Pinpoint the cell where the given text exists, returning its [x, y] midpoint coordinate. 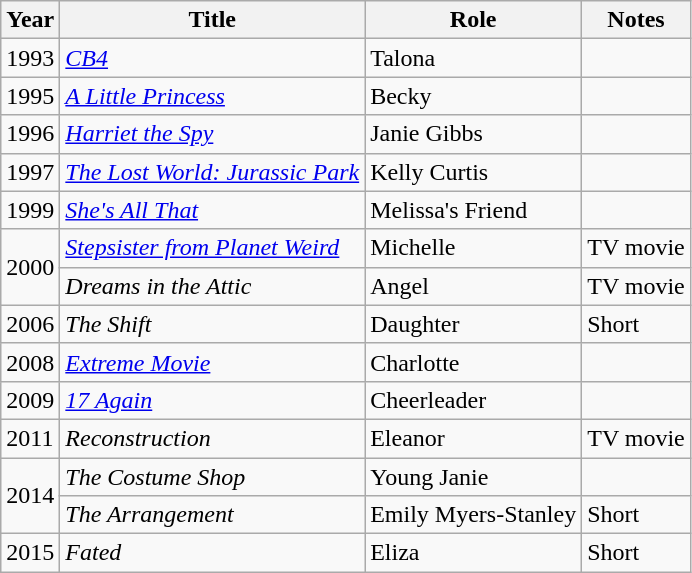
Eliza [474, 553]
Title [212, 20]
Notes [636, 20]
Dreams in the Attic [212, 286]
2015 [30, 553]
Extreme Movie [212, 362]
The Costume Shop [212, 477]
Year [30, 20]
Kelly Curtis [474, 172]
She's All That [212, 210]
Becky [474, 96]
17 Again [212, 400]
Cheerleader [474, 400]
Talona [474, 58]
Charlotte [474, 362]
Role [474, 20]
Harriet the Spy [212, 134]
Eleanor [474, 438]
1995 [30, 96]
Young Janie [474, 477]
Janie Gibbs [474, 134]
Fated [212, 553]
Michelle [474, 248]
Stepsister from Planet Weird [212, 248]
The Shift [212, 324]
2009 [30, 400]
1999 [30, 210]
1993 [30, 58]
2006 [30, 324]
The Lost World: Jurassic Park [212, 172]
2000 [30, 267]
A Little Princess [212, 96]
Emily Myers-Stanley [474, 515]
Angel [474, 286]
2014 [30, 496]
1996 [30, 134]
Daughter [474, 324]
1997 [30, 172]
CB4 [212, 58]
2011 [30, 438]
Melissa's Friend [474, 210]
2008 [30, 362]
Reconstruction [212, 438]
The Arrangement [212, 515]
